For the text-containing cell, return its midpoint in (x, y) coordinate format. 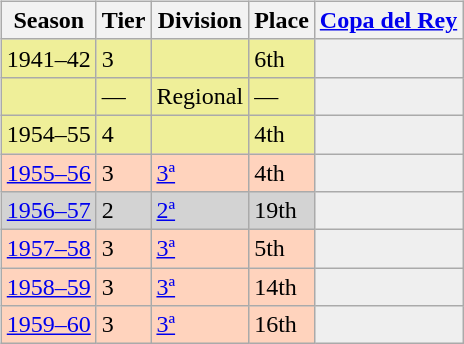
19th (282, 211)
16th (282, 325)
5th (282, 249)
1959–60 (48, 325)
14th (282, 287)
1957–58 (48, 249)
1958–59 (48, 287)
1954–55 (48, 134)
Place (282, 20)
Copa del Rey (388, 20)
Division (200, 20)
Tier (124, 20)
4 (124, 134)
6th (282, 58)
1956–57 (48, 211)
2 (124, 211)
2ª (200, 211)
1955–56 (48, 173)
1941–42 (48, 58)
Season (48, 20)
Regional (200, 96)
